Find where the given text appears and provide that cell's center as (X, Y) coordinate. 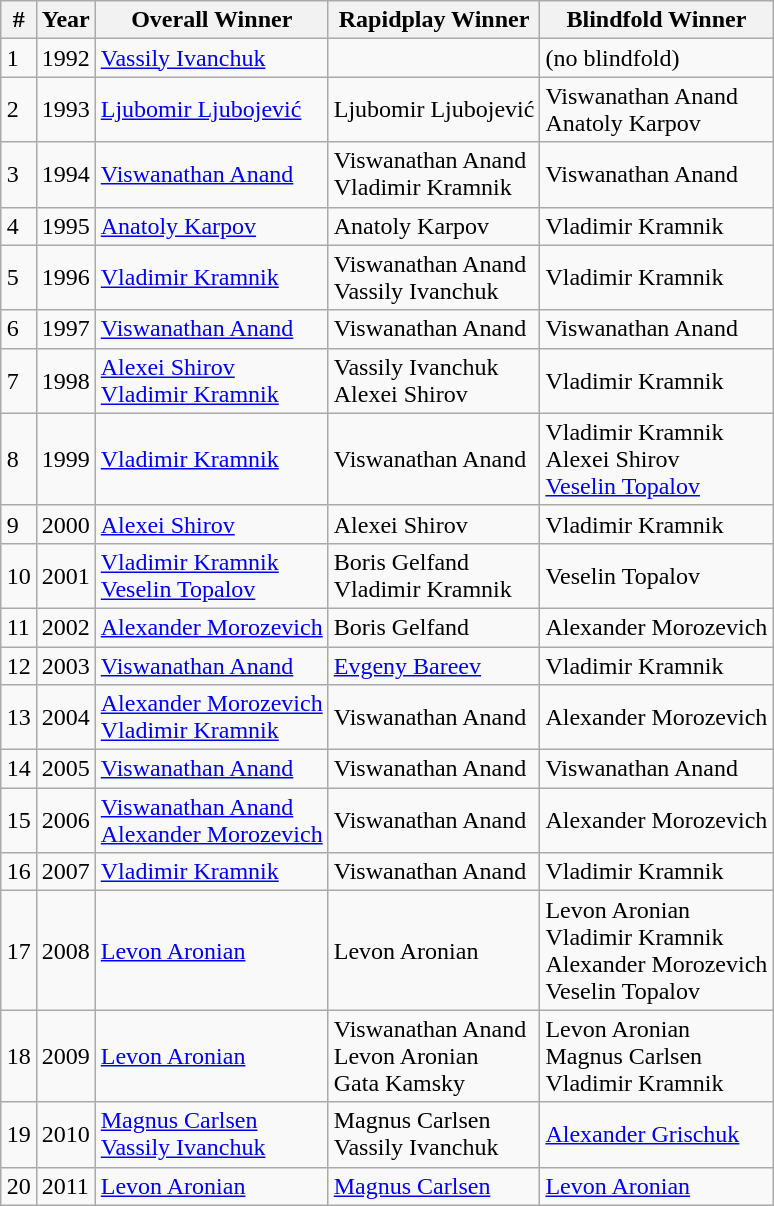
20 (18, 1186)
Viswanathan AnandVladimir Kramnik (434, 174)
14 (18, 769)
1992 (66, 58)
15 (18, 820)
2011 (66, 1186)
2002 (66, 627)
Rapidplay Winner (434, 20)
2005 (66, 769)
Boris GelfandVladimir Kramnik (434, 576)
Viswanathan AnandAlexander Morozevich (212, 820)
2006 (66, 820)
5 (18, 278)
2008 (66, 950)
17 (18, 950)
Overall Winner (212, 20)
13 (18, 718)
9 (18, 524)
Viswanathan Anand Levon Aronian Gata Kamsky (434, 1056)
3 (18, 174)
Alexander MorozevichVladimir Kramnik (212, 718)
Blindfold Winner (656, 20)
Viswanathan Anand Anatoly Karpov (656, 110)
Alexander Grischuk (656, 1134)
Vladimir Kramnik Alexei Shirov Veselin Topalov (656, 459)
Magnus Carlsen (434, 1186)
4 (18, 226)
Vassily Ivanchuk Alexei Shirov (434, 380)
1998 (66, 380)
2009 (66, 1056)
2 (18, 110)
16 (18, 872)
10 (18, 576)
1996 (66, 278)
Levon Aronian Vladimir Kramnik Alexander Morozevich Veselin Topalov (656, 950)
7 (18, 380)
Alexei ShirovVladimir Kramnik (212, 380)
2003 (66, 665)
Veselin Topalov (656, 576)
(no blindfold) (656, 58)
1 (18, 58)
6 (18, 329)
Year (66, 20)
2000 (66, 524)
1994 (66, 174)
8 (18, 459)
# (18, 20)
1995 (66, 226)
18 (18, 1056)
1997 (66, 329)
Vassily Ivanchuk (212, 58)
1993 (66, 110)
Evgeny Bareev (434, 665)
11 (18, 627)
2004 (66, 718)
12 (18, 665)
Vladimir KramnikVeselin Topalov (212, 576)
2007 (66, 872)
2010 (66, 1134)
2001 (66, 576)
19 (18, 1134)
Levon Aronian Magnus Carlsen Vladimir Kramnik (656, 1056)
Viswanathan AnandVassily Ivanchuk (434, 278)
1999 (66, 459)
Boris Gelfand (434, 627)
